Extract the [x, y] coordinate from the center of the cell holding the provided text.  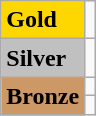
Bronze [43, 96]
Silver [43, 58]
Gold [43, 20]
